Identify which cell holds the provided text, then report its [X, Y] central coordinate. 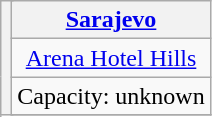
Capacity: unknown [111, 96]
Sarajevo [111, 20]
Arena Hotel Hills [111, 58]
